Capture the cell that displays the provided text and extract its (X, Y) central coordinate. 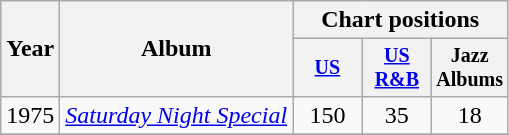
USR&B (396, 68)
1975 (30, 115)
150 (328, 115)
Album (176, 49)
Saturday Night Special (176, 115)
Year (30, 49)
US (328, 68)
35 (396, 115)
18 (470, 115)
Chart positions (400, 20)
Jazz Albums (470, 68)
